Find where the given text appears and provide that cell's center as (X, Y) coordinate. 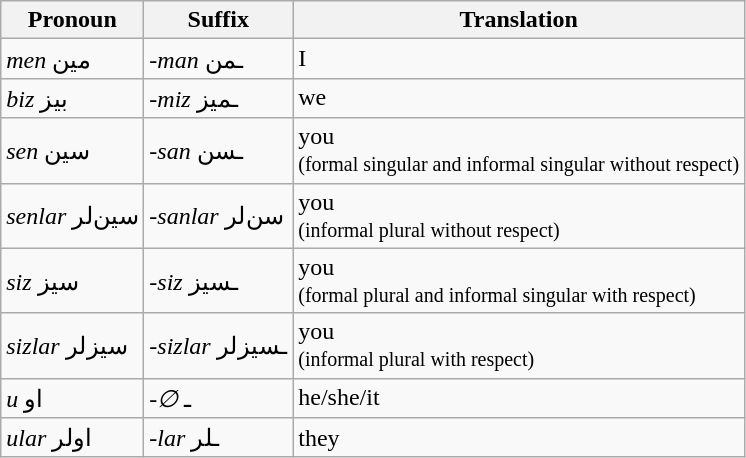
men مین (72, 59)
senlar سین‌لر (72, 216)
we (519, 98)
Suffix (218, 20)
-sizlar ـسیزلر (218, 346)
biz بیز (72, 98)
Pronoun (72, 20)
-∅ ـ (218, 398)
you(formal plural and informal singular with respect) (519, 280)
they (519, 438)
ular اولر (72, 438)
you(informal plural without respect) (519, 216)
I (519, 59)
sizlar سیزلر (72, 346)
siz سیز (72, 280)
u او (72, 398)
he/she/it (519, 398)
Translation (519, 20)
-san ـسن (218, 150)
sen سین (72, 150)
you(informal plural with respect) (519, 346)
-man ـمن (218, 59)
you(formal singular and informal singular without respect) (519, 150)
-sanlar سن‌لر (218, 216)
-lar ـلر (218, 438)
-siz ـسیز (218, 280)
-miz ـمیز (218, 98)
